Find where the given text appears and provide that cell's center as (X, Y) coordinate. 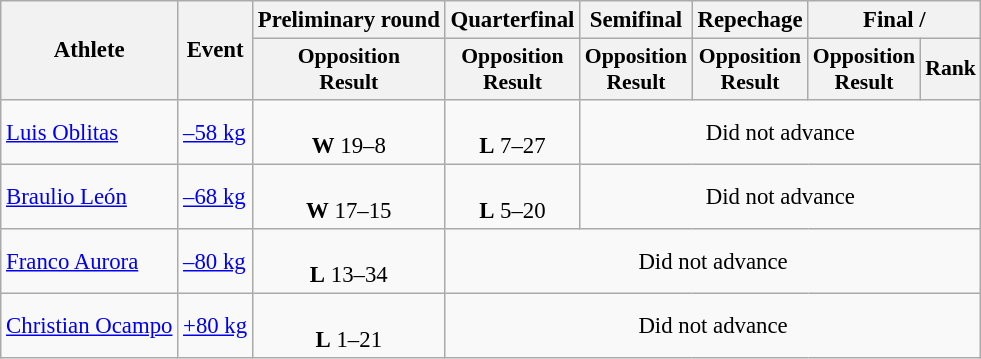
Final / (894, 20)
Christian Ocampo (90, 326)
Braulio León (90, 196)
W 17–15 (348, 196)
–58 kg (216, 132)
Quarterfinal (512, 20)
L 13–34 (348, 262)
Repechage (750, 20)
Athlete (90, 50)
+80 kg (216, 326)
Rank (950, 70)
L 5–20 (512, 196)
Event (216, 50)
Franco Aurora (90, 262)
L 7–27 (512, 132)
Luis Oblitas (90, 132)
Preliminary round (348, 20)
L 1–21 (348, 326)
Semifinal (636, 20)
–80 kg (216, 262)
W 19–8 (348, 132)
–68 kg (216, 196)
